Locate the cell with the specified text and output its [X, Y] center coordinate. 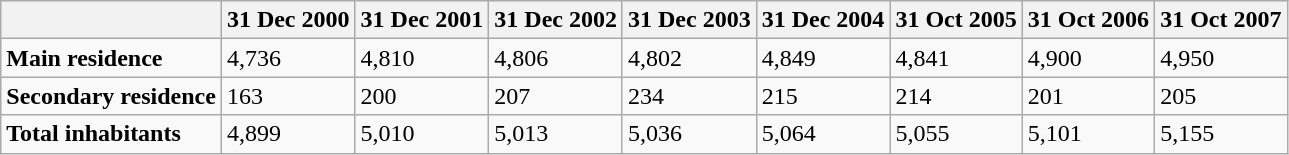
4,806 [556, 58]
5,055 [956, 134]
31 Oct 2005 [956, 20]
4,802 [689, 58]
5,036 [689, 134]
31 Dec 2000 [288, 20]
207 [556, 96]
205 [1221, 96]
31 Dec 2004 [823, 20]
201 [1088, 96]
Main residence [112, 58]
200 [422, 96]
4,950 [1221, 58]
214 [956, 96]
Total inhabitants [112, 134]
Secondary residence [112, 96]
215 [823, 96]
31 Oct 2007 [1221, 20]
4,810 [422, 58]
31 Dec 2003 [689, 20]
5,010 [422, 134]
4,849 [823, 58]
234 [689, 96]
4,899 [288, 134]
4,900 [1088, 58]
5,101 [1088, 134]
163 [288, 96]
5,155 [1221, 134]
4,841 [956, 58]
4,736 [288, 58]
5,013 [556, 134]
5,064 [823, 134]
31 Dec 2002 [556, 20]
31 Oct 2006 [1088, 20]
31 Dec 2001 [422, 20]
